Output the (x, y) coordinate of the center of the cell containing the given text.  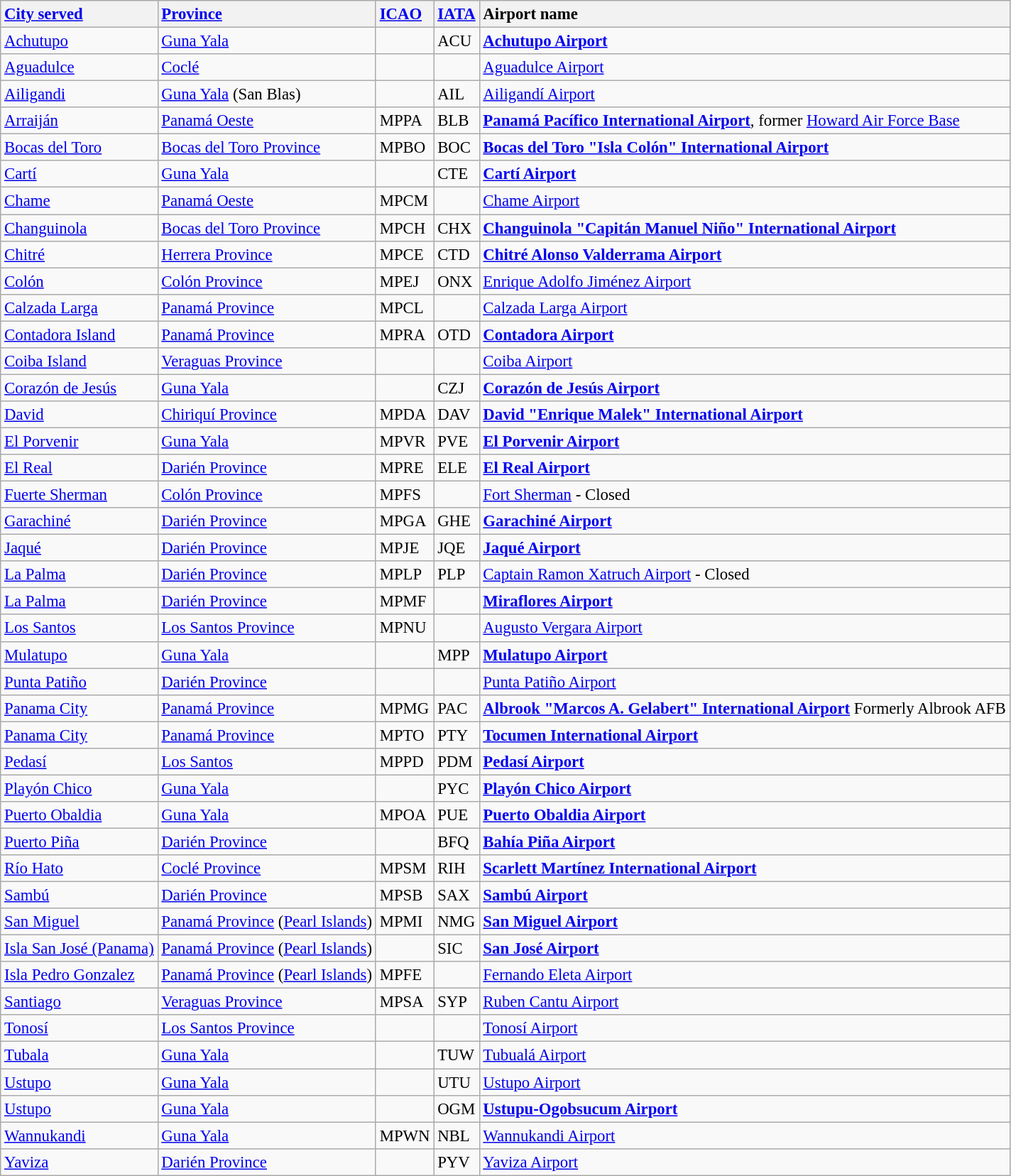
Fort Sherman - Closed (744, 495)
Chitré (80, 254)
Contadora Island (80, 334)
Tubualá Airport (744, 1055)
IATA (457, 14)
MPFE (405, 975)
CZJ (457, 388)
MPTO (405, 735)
San Miguel (80, 922)
Aguadulce Airport (744, 67)
Aguadulce (80, 67)
MPOA (405, 815)
Achutupo Airport (744, 41)
MPJE (405, 548)
UTU (457, 1082)
Chame (80, 201)
MPNU (405, 628)
Panamá Pacífico International Airport, former Howard Air Force Base (744, 121)
Pedasí Airport (744, 762)
Isla Pedro Gonzalez (80, 975)
Isla San José (Panama) (80, 949)
Coiba Island (80, 361)
RIH (457, 869)
Coclé (267, 67)
Puerto Obaldia Airport (744, 815)
MPBO (405, 148)
MPLP (405, 575)
Bahía Piña Airport (744, 842)
Province (267, 14)
Jaqué Airport (744, 548)
ACU (457, 41)
Cartí Airport (744, 174)
Playón Chico (80, 788)
AIL (457, 94)
El Real Airport (744, 468)
MPRA (405, 334)
ICAO (405, 14)
MPCE (405, 254)
MPMG (405, 708)
MPSA (405, 1002)
Ruben Cantu Airport (744, 1002)
Ustupu-Ogobsucum Airport (744, 1109)
San José Airport (744, 949)
Captain Ramon Xatruch Airport - Closed (744, 575)
MPSB (405, 895)
Fernando Eleta Airport (744, 975)
Mulatupo Airport (744, 655)
Guna Yala (San Blas) (267, 94)
Coiba Airport (744, 361)
Yaviza (80, 1162)
CTD (457, 254)
BOC (457, 148)
Bocas del Toro "Isla Colón" International Airport (744, 148)
ELE (457, 468)
NBL (457, 1136)
PTY (457, 735)
MPSM (405, 869)
MPFS (405, 495)
Mulatupo (80, 655)
Cartí (80, 174)
MPMI (405, 922)
TUW (457, 1055)
Chame Airport (744, 201)
Herrera Province (267, 254)
Playón Chico Airport (744, 788)
CHX (457, 228)
Tubala (80, 1055)
Changuinola (80, 228)
Ailigandi (80, 94)
Changuinola "Capitán Manuel Niño" International Airport (744, 228)
MPEJ (405, 281)
OGM (457, 1109)
SYP (457, 1002)
Calzada Larga Airport (744, 307)
Fuerte Sherman (80, 495)
MPVR (405, 441)
Coclé Province (267, 869)
GHE (457, 521)
MPRE (405, 468)
CTE (457, 174)
Garachiné Airport (744, 521)
Albrook "Marcos A. Gelabert" International Airport Formerly Albrook AFB (744, 708)
Enrique Adolfo Jiménez Airport (744, 281)
Sambú (80, 895)
Arraiján (80, 121)
BLB (457, 121)
Contadora Airport (744, 334)
MPP (457, 655)
Ustupo Airport (744, 1082)
Río Hato (80, 869)
David "Enrique Malek" International Airport (744, 415)
Bocas del Toro (80, 148)
JQE (457, 548)
Chitré Alonso Valderrama Airport (744, 254)
Augusto Vergara Airport (744, 628)
Scarlett Martínez International Airport (744, 869)
MPDA (405, 415)
MPGA (405, 521)
Miraflores Airport (744, 601)
David (80, 415)
MPWN (405, 1136)
ONX (457, 281)
Santiago (80, 1002)
Corazón de Jesús (80, 388)
El Real (80, 468)
PVE (457, 441)
Jaqué (80, 548)
Wannukandi Airport (744, 1136)
PDM (457, 762)
MPCH (405, 228)
Punta Patiño Airport (744, 682)
Sambú Airport (744, 895)
El Porvenir Airport (744, 441)
Tonosí Airport (744, 1029)
SAX (457, 895)
MPCL (405, 307)
PUE (457, 815)
Corazón de Jesús Airport (744, 388)
PAC (457, 708)
El Porvenir (80, 441)
Chiriquí Province (267, 415)
Pedasí (80, 762)
PLP (457, 575)
Tonosí (80, 1029)
Ailigandí Airport (744, 94)
Puerto Piña (80, 842)
OTD (457, 334)
Achutupo (80, 41)
SIC (457, 949)
Wannukandi (80, 1136)
NMG (457, 922)
PYC (457, 788)
Garachiné (80, 521)
Calzada Larga (80, 307)
MPMF (405, 601)
Tocumen International Airport (744, 735)
MPPA (405, 121)
Punta Patiño (80, 682)
PYV (457, 1162)
Yaviza Airport (744, 1162)
MPCM (405, 201)
MPPD (405, 762)
San Miguel Airport (744, 922)
Airport name (744, 14)
BFQ (457, 842)
Puerto Obaldia (80, 815)
Colón (80, 281)
DAV (457, 415)
City served (80, 14)
